Pinpoint the cell where the given text exists, returning its [X, Y] midpoint coordinate. 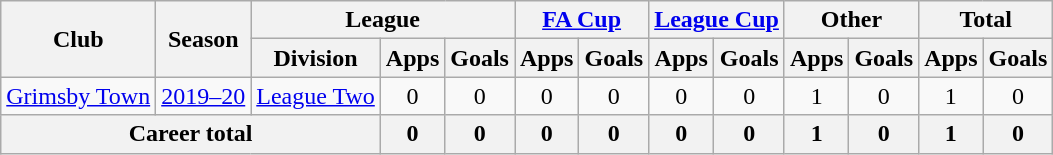
League [383, 20]
Other [851, 20]
Career total [191, 134]
Division [316, 58]
League Two [316, 96]
Grimsby Town [78, 96]
FA Cup [581, 20]
Total [986, 20]
Club [78, 39]
2019–20 [204, 96]
Season [204, 39]
League Cup [717, 20]
